Return the (x, y) coordinate for the center point of the cell that contains the specified text.  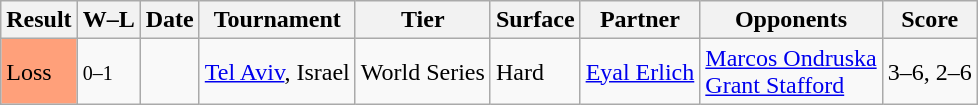
Date (170, 20)
Tel Aviv, Israel (277, 72)
Tier (422, 20)
3–6, 2–6 (930, 72)
W–L (108, 20)
Loss (39, 72)
Result (39, 20)
Score (930, 20)
Partner (640, 20)
Hard (535, 72)
0–1 (108, 72)
Marcos Ondruska Grant Stafford (791, 72)
Surface (535, 20)
Tournament (277, 20)
Opponents (791, 20)
Eyal Erlich (640, 72)
World Series (422, 72)
